Capture the cell that displays the provided text and extract its [x, y] central coordinate. 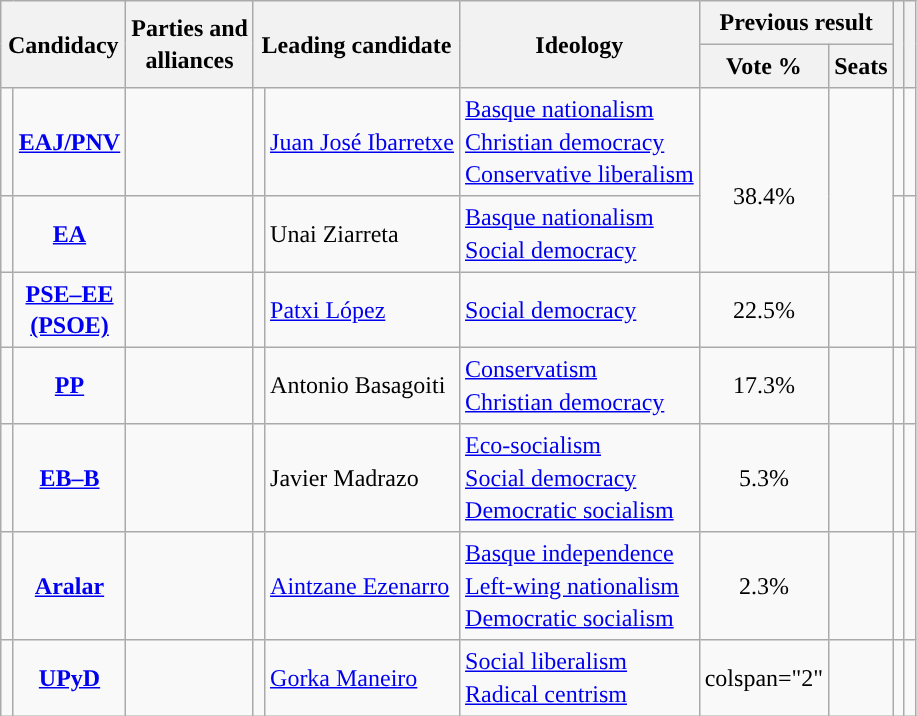
Parties andalliances [190, 44]
UPyD [69, 678]
EAJ/PNV [69, 142]
Juan José Ibarretxe [362, 142]
PP [69, 386]
colspan="2" [764, 678]
Seats [861, 66]
PSE–EE(PSOE) [69, 310]
Javier Madrazo [362, 477]
2.3% [764, 586]
Aintzane Ezenarro [362, 586]
Ideology [580, 44]
Social democracy [580, 310]
EA [69, 234]
Basque independenceLeft-wing nationalismDemocratic socialism [580, 586]
Vote % [764, 66]
Previous result [796, 22]
Eco-socialismSocial democracyDemocratic socialism [580, 477]
5.3% [764, 477]
Basque nationalismSocial democracy [580, 234]
Basque nationalismChristian democracyConservative liberalism [580, 142]
Antonio Basagoiti [362, 386]
Patxi López [362, 310]
Gorka Maneiro [362, 678]
ConservatismChristian democracy [580, 386]
Social liberalismRadical centrism [580, 678]
Leading candidate [356, 44]
EB–B [69, 477]
17.3% [764, 386]
22.5% [764, 310]
38.4% [764, 180]
Candidacy [64, 44]
Unai Ziarreta [362, 234]
Aralar [69, 586]
